Output the (X, Y) coordinate of the center of the cell containing the given text.  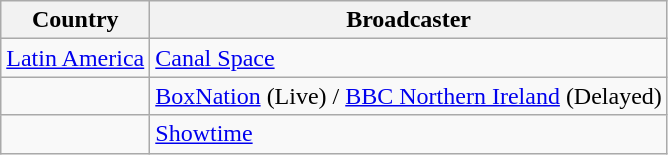
Showtime (409, 134)
Latin America (76, 58)
Country (76, 20)
Canal Space (409, 58)
BoxNation (Live) / BBC Northern Ireland (Delayed) (409, 96)
Broadcaster (409, 20)
